Identify which cell holds the provided text, then report its (X, Y) central coordinate. 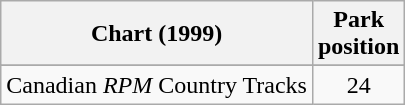
Chart (1999) (157, 34)
Parkposition (358, 34)
24 (358, 85)
Canadian RPM Country Tracks (157, 85)
